Locate the cell with the specified text and output its (X, Y) center coordinate. 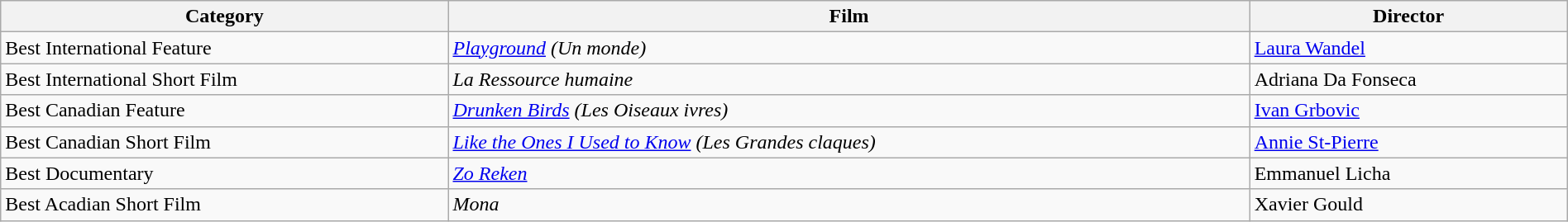
La Ressource humaine (849, 79)
Director (1408, 17)
Best Acadian Short Film (225, 205)
Category (225, 17)
Best Canadian Feature (225, 111)
Like the Ones I Used to Know (Les Grandes claques) (849, 142)
Film (849, 17)
Best Documentary (225, 173)
Best International Feature (225, 48)
Adriana Da Fonseca (1408, 79)
Emmanuel Licha (1408, 173)
Xavier Gould (1408, 205)
Drunken Birds (Les Oiseaux ivres) (849, 111)
Ivan Grbovic (1408, 111)
Mona (849, 205)
Zo Reken (849, 173)
Best International Short Film (225, 79)
Laura Wandel (1408, 48)
Best Canadian Short Film (225, 142)
Playground (Un monde) (849, 48)
Annie St-Pierre (1408, 142)
